From the cell containing the given text, extract its center point as [x, y] coordinate. 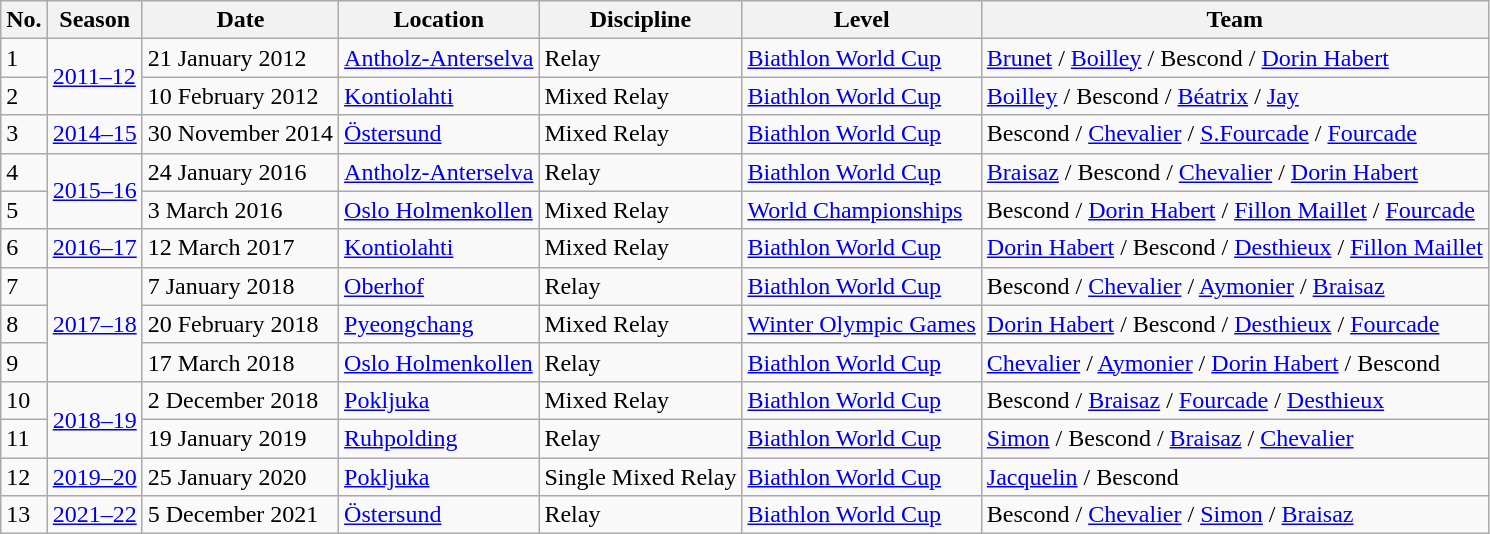
3 March 2016 [240, 210]
24 January 2016 [240, 172]
Team [1234, 20]
12 March 2017 [240, 248]
5 December 2021 [240, 515]
Chevalier / Aymonier / Dorin Habert / Bescond [1234, 362]
7 [24, 286]
2 [24, 96]
10 [24, 400]
Single Mixed Relay [640, 477]
Bescond / Dorin Habert / Fillon Maillet / Fourcade [1234, 210]
11 [24, 438]
No. [24, 20]
2018–19 [94, 419]
2019–20 [94, 477]
21 January 2012 [240, 58]
25 January 2020 [240, 477]
30 November 2014 [240, 134]
Bescond / Braisaz / Fourcade / Desthieux [1234, 400]
2021–22 [94, 515]
13 [24, 515]
6 [24, 248]
2015–16 [94, 191]
2014–15 [94, 134]
20 February 2018 [240, 324]
8 [24, 324]
4 [24, 172]
Pyeongchang [439, 324]
Discipline [640, 20]
Braisaz / Bescond / Chevalier / Dorin Habert [1234, 172]
Date [240, 20]
17 March 2018 [240, 362]
2017–18 [94, 324]
9 [24, 362]
Dorin Habert / Bescond / Desthieux / Fourcade [1234, 324]
Bescond / Chevalier / Simon / Braisaz [1234, 515]
Oberhof [439, 286]
Simon / Bescond / Braisaz / Chevalier [1234, 438]
1 [24, 58]
Location [439, 20]
World Championships [862, 210]
2011–12 [94, 77]
Boilley / Bescond / Béatrix / Jay [1234, 96]
Season [94, 20]
Jacquelin / Bescond [1234, 477]
12 [24, 477]
10 February 2012 [240, 96]
Level [862, 20]
2 December 2018 [240, 400]
Bescond / Chevalier / Aymonier / Braisaz [1234, 286]
Bescond / Chevalier / S.Fourcade / Fourcade [1234, 134]
2016–17 [94, 248]
19 January 2019 [240, 438]
Winter Olympic Games [862, 324]
Brunet / Boilley / Bescond / Dorin Habert [1234, 58]
3 [24, 134]
5 [24, 210]
Ruhpolding [439, 438]
7 January 2018 [240, 286]
Dorin Habert / Bescond / Desthieux / Fillon Maillet [1234, 248]
